Detect which cell encompasses the target text, then output its (x, y) center coordinate. 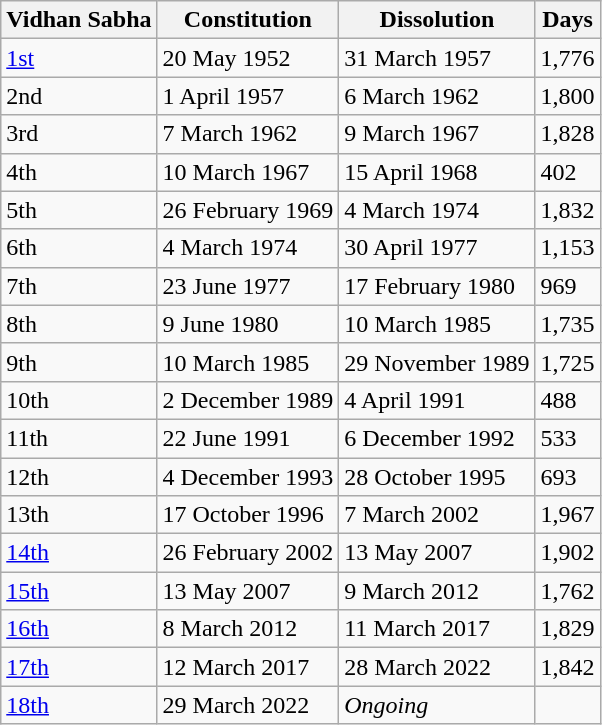
Constitution (248, 20)
2 December 1989 (248, 400)
1,735 (568, 324)
7th (79, 286)
14th (79, 553)
15 April 1968 (437, 172)
26 February 1969 (248, 210)
28 October 1995 (437, 477)
11 March 2017 (437, 629)
4 April 1991 (437, 400)
11th (79, 438)
488 (568, 400)
3rd (79, 134)
1,800 (568, 96)
7 March 1962 (248, 134)
1,828 (568, 134)
7 March 2002 (437, 515)
12th (79, 477)
22 June 1991 (248, 438)
8th (79, 324)
18th (79, 705)
5th (79, 210)
402 (568, 172)
28 March 2022 (437, 667)
17 February 1980 (437, 286)
969 (568, 286)
533 (568, 438)
1,829 (568, 629)
4 December 1993 (248, 477)
9 March 1967 (437, 134)
6 December 1992 (437, 438)
1,153 (568, 248)
1,842 (568, 667)
17 October 1996 (248, 515)
9 March 2012 (437, 591)
17th (79, 667)
9 June 1980 (248, 324)
12 March 2017 (248, 667)
693 (568, 477)
15th (79, 591)
30 April 1977 (437, 248)
6th (79, 248)
9th (79, 362)
1,902 (568, 553)
Vidhan Sabha (79, 20)
26 February 2002 (248, 553)
10th (79, 400)
Dissolution (437, 20)
10 March 1967 (248, 172)
29 November 1989 (437, 362)
31 March 1957 (437, 58)
4th (79, 172)
2nd (79, 96)
29 March 2022 (248, 705)
1,725 (568, 362)
1,776 (568, 58)
1,762 (568, 591)
6 March 1962 (437, 96)
16th (79, 629)
Ongoing (437, 705)
1st (79, 58)
13th (79, 515)
20 May 1952 (248, 58)
23 June 1977 (248, 286)
Days (568, 20)
1,832 (568, 210)
1 April 1957 (248, 96)
8 March 2012 (248, 629)
1,967 (568, 515)
